For the text-containing cell, return its midpoint in [X, Y] coordinate format. 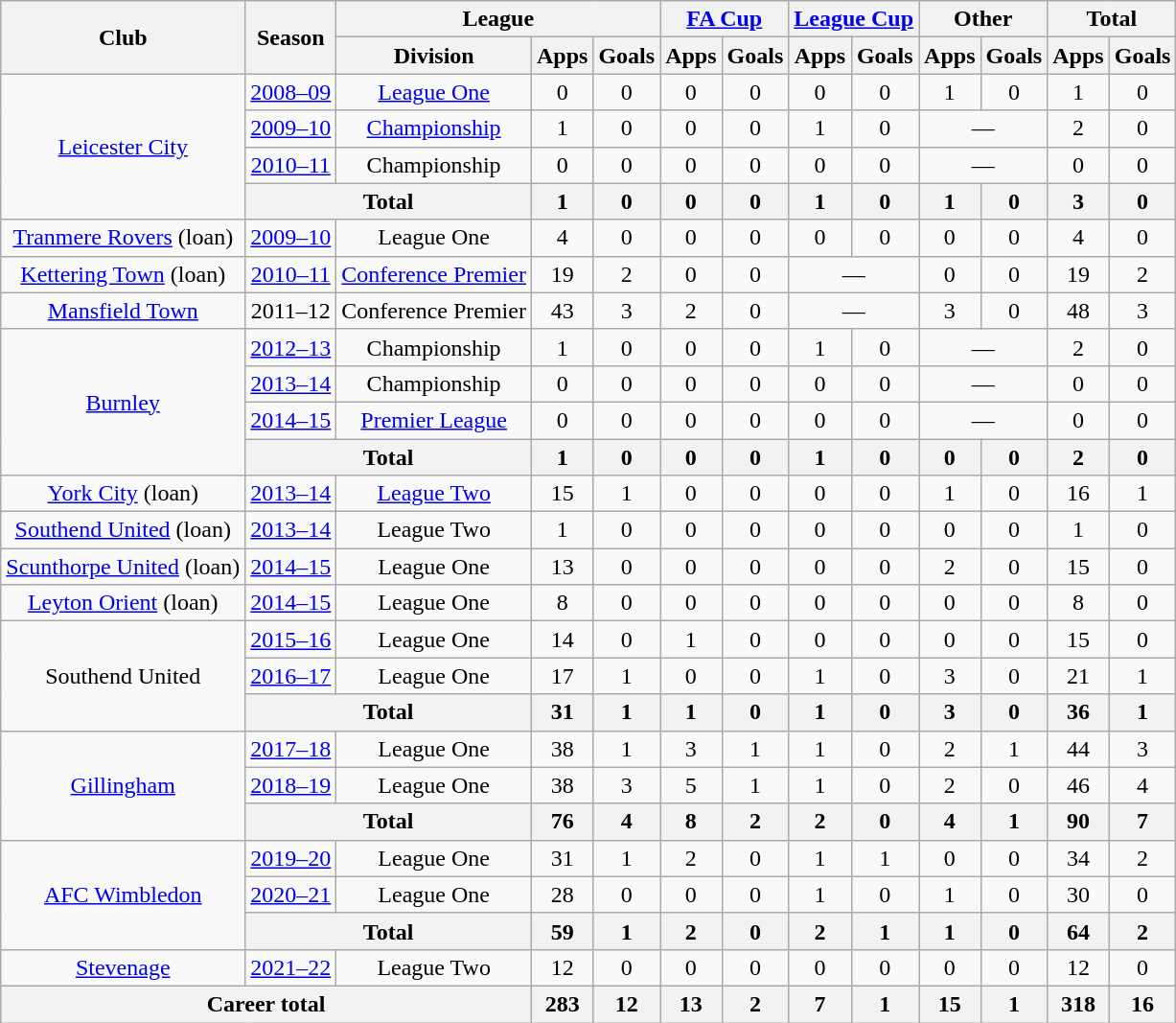
Southend United [123, 676]
14 [562, 639]
48 [1078, 311]
318 [1078, 1004]
283 [562, 1004]
44 [1078, 749]
2016–17 [291, 676]
21 [1078, 676]
Club [123, 37]
Leyton Orient (loan) [123, 603]
34 [1078, 858]
Other [983, 19]
2015–16 [291, 639]
5 [691, 785]
League Cup [854, 19]
64 [1078, 931]
30 [1078, 895]
Gillingham [123, 785]
Tranmere Rovers (loan) [123, 238]
Mansfield Town [123, 311]
2020–21 [291, 895]
Division [434, 56]
43 [562, 311]
Kettering Town (loan) [123, 274]
2019–20 [291, 858]
Premier League [434, 420]
2008–09 [291, 92]
Leicester City [123, 147]
2011–12 [291, 311]
Season [291, 37]
59 [562, 931]
York City (loan) [123, 494]
Southend United (loan) [123, 530]
17 [562, 676]
90 [1078, 822]
Career total [266, 1004]
2021–22 [291, 967]
Stevenage [123, 967]
2018–19 [291, 785]
2017–18 [291, 749]
Burnley [123, 402]
AFC Wimbledon [123, 895]
Scunthorpe United (loan) [123, 567]
League [498, 19]
2012–13 [291, 347]
36 [1078, 712]
46 [1078, 785]
76 [562, 822]
FA Cup [725, 19]
28 [562, 895]
